Return the [x, y] coordinate for the center point of the cell that contains the specified text.  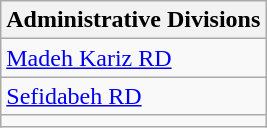
Madeh Kariz RD [134, 58]
Administrative Divisions [134, 20]
Sefidabeh RD [134, 96]
